Extract the [x, y] coordinate from the center of the cell holding the provided text.  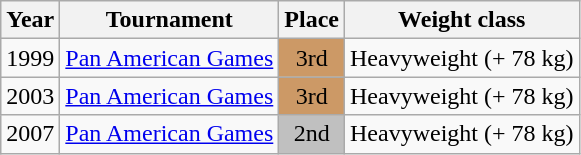
1999 [30, 58]
Weight class [462, 20]
2003 [30, 96]
2007 [30, 134]
Place [312, 20]
2nd [312, 134]
Year [30, 20]
Tournament [170, 20]
